Pinpoint the cell where the given text exists, returning its [x, y] midpoint coordinate. 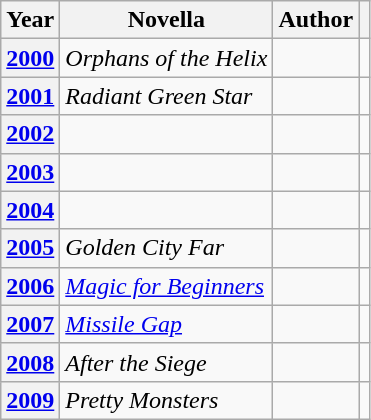
2009 [30, 400]
2004 [30, 210]
2007 [30, 324]
After the Siege [166, 362]
2000 [30, 58]
Missile Gap [166, 324]
2006 [30, 286]
Golden City Far [166, 248]
Magic for Beginners [166, 286]
2001 [30, 96]
2005 [30, 248]
Orphans of the Helix [166, 58]
Radiant Green Star [166, 96]
Novella [166, 20]
Pretty Monsters [166, 400]
Author [316, 20]
Year [30, 20]
2008 [30, 362]
2002 [30, 134]
2003 [30, 172]
